Detect which cell encompasses the target text, then output its (X, Y) center coordinate. 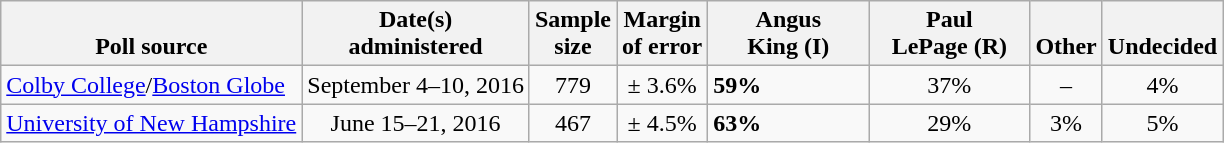
Poll source (152, 34)
University of New Hampshire (152, 123)
3% (1066, 123)
5% (1162, 123)
AngusKing (I) (788, 34)
59% (788, 85)
Marginof error (662, 34)
4% (1162, 85)
± 4.5% (662, 123)
– (1066, 85)
Other (1066, 34)
June 15–21, 2016 (416, 123)
467 (572, 123)
September 4–10, 2016 (416, 85)
Undecided (1162, 34)
± 3.6% (662, 85)
63% (788, 123)
779 (572, 85)
PaulLePage (R) (950, 34)
37% (950, 85)
Colby College/Boston Globe (152, 85)
Samplesize (572, 34)
29% (950, 123)
Date(s)administered (416, 34)
